For the text-containing cell, return its midpoint in [x, y] coordinate format. 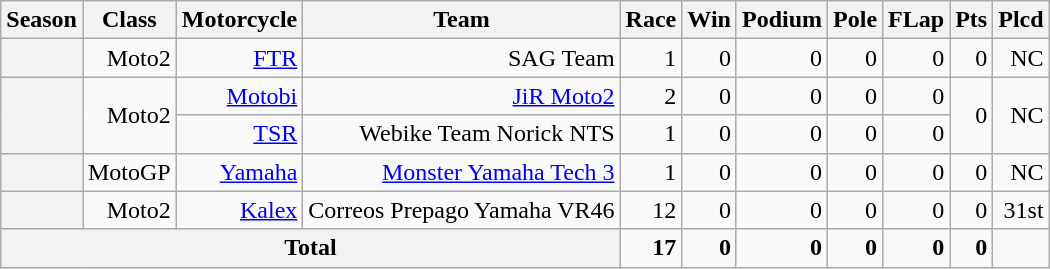
MotoGP [129, 172]
Podium [782, 20]
Class [129, 20]
SAG Team [462, 58]
Motorcycle [240, 20]
12 [651, 210]
Pole [856, 20]
FLap [916, 20]
31st [1021, 210]
Total [310, 248]
Season [42, 20]
Win [710, 20]
FTR [240, 58]
Pts [972, 20]
Yamaha [240, 172]
17 [651, 248]
Race [651, 20]
Correos Prepago Yamaha VR46 [462, 210]
Motobi [240, 96]
Kalex [240, 210]
2 [651, 96]
Monster Yamaha Tech 3 [462, 172]
JiR Moto2 [462, 96]
TSR [240, 134]
Team [462, 20]
Plcd [1021, 20]
Webike Team Norick NTS [462, 134]
